For the text-containing cell, return its midpoint in (x, y) coordinate format. 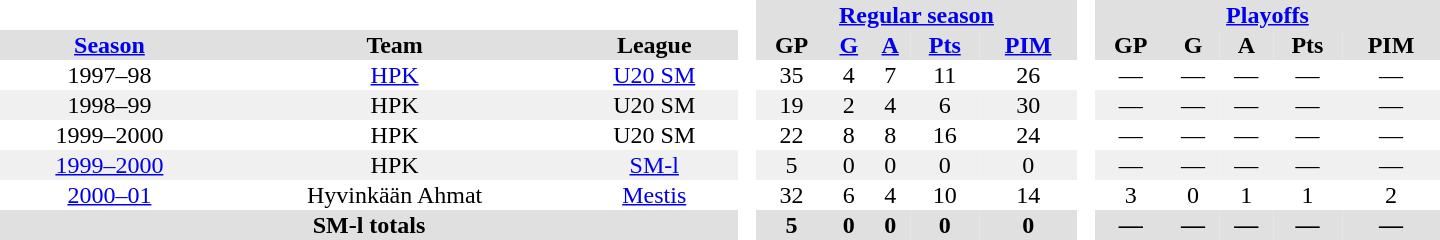
SM-l totals (369, 225)
10 (944, 195)
3 (1131, 195)
1997–98 (110, 75)
2000–01 (110, 195)
7 (890, 75)
Playoffs (1268, 15)
35 (792, 75)
24 (1028, 135)
26 (1028, 75)
Team (395, 45)
22 (792, 135)
Season (110, 45)
16 (944, 135)
SM-l (654, 165)
Regular season (916, 15)
11 (944, 75)
Hyvinkään Ahmat (395, 195)
1998–99 (110, 105)
30 (1028, 105)
19 (792, 105)
League (654, 45)
Mestis (654, 195)
32 (792, 195)
14 (1028, 195)
